For the text-containing cell, return its midpoint in (X, Y) coordinate format. 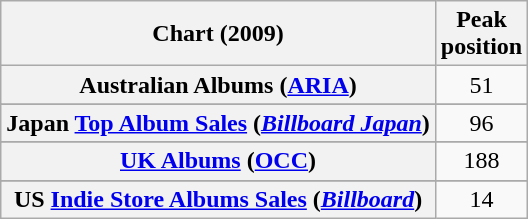
Peakposition (481, 34)
188 (481, 161)
Chart (2009) (218, 34)
Australian Albums (ARIA) (218, 85)
Japan Top Album Sales (Billboard Japan) (218, 123)
96 (481, 123)
51 (481, 85)
14 (481, 199)
UK Albums (OCC) (218, 161)
US Indie Store Albums Sales (Billboard) (218, 199)
